Output the (X, Y) coordinate of the center of the cell containing the given text.  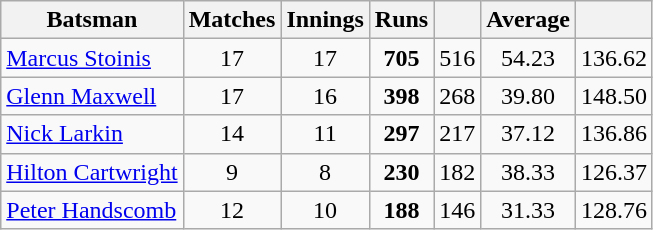
16 (325, 96)
148.50 (614, 96)
182 (458, 172)
38.33 (528, 172)
12 (232, 210)
146 (458, 210)
136.62 (614, 58)
217 (458, 134)
188 (401, 210)
297 (401, 134)
8 (325, 172)
Peter Handscomb (92, 210)
Matches (232, 20)
37.12 (528, 134)
31.33 (528, 210)
268 (458, 96)
126.37 (614, 172)
39.80 (528, 96)
Batsman (92, 20)
128.76 (614, 210)
9 (232, 172)
14 (232, 134)
516 (458, 58)
Innings (325, 20)
Glenn Maxwell (92, 96)
10 (325, 210)
230 (401, 172)
398 (401, 96)
Marcus Stoinis (92, 58)
705 (401, 58)
Nick Larkin (92, 134)
Average (528, 20)
54.23 (528, 58)
Runs (401, 20)
Hilton Cartwright (92, 172)
11 (325, 134)
136.86 (614, 134)
